Search for the cell housing the specified text and yield its (x, y) center coordinate. 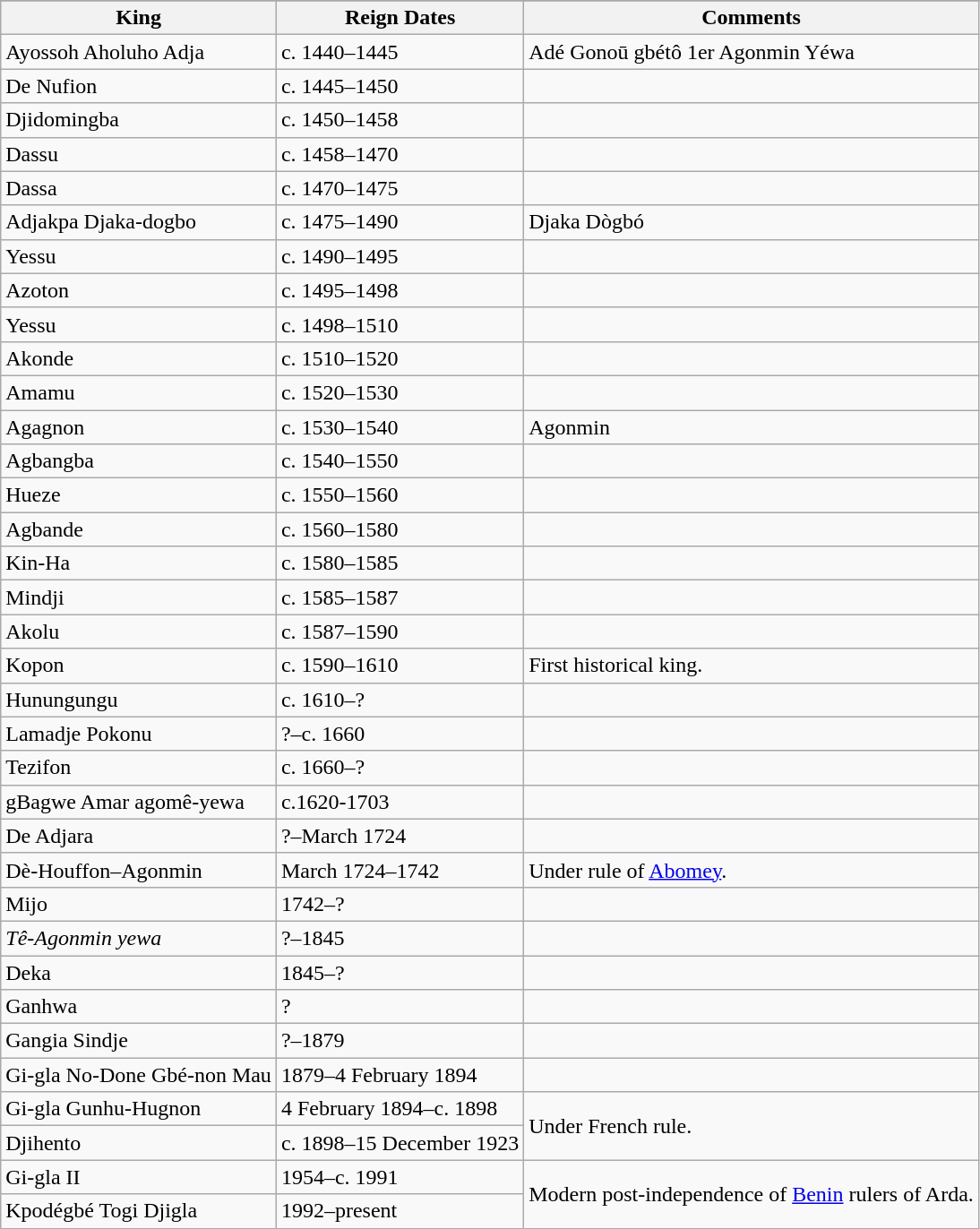
c. 1530–1540 (400, 427)
c. 1440–1445 (400, 52)
Kopon (139, 666)
Comments (752, 18)
c. 1470–1475 (400, 188)
Akonde (139, 358)
Kin-Ha (139, 563)
Under French rule. (752, 1126)
c. 1495–1498 (400, 290)
Akolu (139, 632)
1845–? (400, 972)
Deka (139, 972)
Modern post-independence of Benin rulers of Arda. (752, 1194)
Agonmin (752, 427)
Djihento (139, 1143)
c. 1475–1490 (400, 222)
c. 1560–1580 (400, 529)
Hunungungu (139, 700)
Mijo (139, 904)
De Nufion (139, 86)
Adé Gonoū gbétô 1er Agonmin Yéwa (752, 52)
?–1879 (400, 1041)
c. 1510–1520 (400, 358)
Ayossoh Aholuho Adja (139, 52)
c. 1587–1590 (400, 632)
Gi-gla No-Done Gbé-non Mau (139, 1075)
c. 1585–1587 (400, 597)
gBagwe Amar agomê-yewa (139, 802)
Amamu (139, 392)
1954–c. 1991 (400, 1177)
Djaka Dògbó (752, 222)
?–c. 1660 (400, 734)
Kpodégbé Togi Djigla (139, 1211)
Ganhwa (139, 1007)
Agbangba (139, 461)
March 1724–1742 (400, 870)
c. 1550–1560 (400, 495)
Agagnon (139, 427)
c. 1520–1530 (400, 392)
Djidomingba (139, 120)
c. 1660–? (400, 768)
1879–4 February 1894 (400, 1075)
Hueze (139, 495)
Under rule of Abomey. (752, 870)
1992–present (400, 1211)
Dassu (139, 154)
First historical king. (752, 666)
De Adjara (139, 836)
Tezifon (139, 768)
Dassa (139, 188)
Mindji (139, 597)
Azoton (139, 290)
c. 1490–1495 (400, 256)
Gi-gla II (139, 1177)
Adjakpa Djaka-dogbo (139, 222)
c. 1590–1610 (400, 666)
Dè-Houffon–Agonmin (139, 870)
?–March 1724 (400, 836)
Tê-Agonmin yewa (139, 938)
? (400, 1007)
c. 1580–1585 (400, 563)
c. 1458–1470 (400, 154)
Lamadje Pokonu (139, 734)
c.1620-1703 (400, 802)
King (139, 18)
?–1845 (400, 938)
Gangia Sindje (139, 1041)
Reign Dates (400, 18)
c. 1898–15 December 1923 (400, 1143)
c. 1498–1510 (400, 324)
c. 1610–? (400, 700)
c. 1540–1550 (400, 461)
c. 1450–1458 (400, 120)
Agbande (139, 529)
Gi-gla Gunhu-Hugnon (139, 1109)
1742–? (400, 904)
4 February 1894–c. 1898 (400, 1109)
c. 1445–1450 (400, 86)
